Determine the (X, Y) coordinate at the center of the cell enclosing the given text.  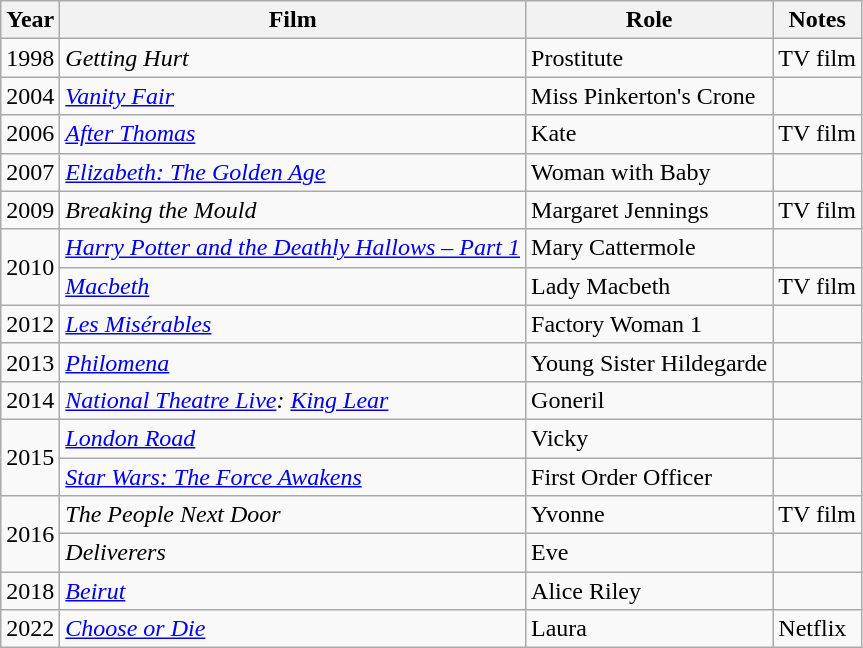
Harry Potter and the Deathly Hallows – Part 1 (293, 248)
After Thomas (293, 134)
Yvonne (650, 515)
2004 (30, 96)
2015 (30, 457)
Deliverers (293, 553)
Getting Hurt (293, 58)
2009 (30, 210)
Kate (650, 134)
Breaking the Mould (293, 210)
Laura (650, 629)
Prostitute (650, 58)
National Theatre Live: King Lear (293, 400)
Les Misérables (293, 324)
2010 (30, 267)
Factory Woman 1 (650, 324)
Alice Riley (650, 591)
Beirut (293, 591)
London Road (293, 438)
Film (293, 20)
Year (30, 20)
2006 (30, 134)
2012 (30, 324)
Lady Macbeth (650, 286)
Goneril (650, 400)
Notes (818, 20)
1998 (30, 58)
Philomena (293, 362)
Choose or Die (293, 629)
Macbeth (293, 286)
Elizabeth: The Golden Age (293, 172)
2022 (30, 629)
Mary Cattermole (650, 248)
First Order Officer (650, 477)
Netflix (818, 629)
Star Wars: The Force Awakens (293, 477)
Vanity Fair (293, 96)
2014 (30, 400)
The People Next Door (293, 515)
Margaret Jennings (650, 210)
Vicky (650, 438)
Young Sister Hildegarde (650, 362)
2018 (30, 591)
Woman with Baby (650, 172)
2007 (30, 172)
Eve (650, 553)
2016 (30, 534)
Miss Pinkerton's Crone (650, 96)
2013 (30, 362)
Role (650, 20)
